Identify which cell holds the provided text, then report its (x, y) central coordinate. 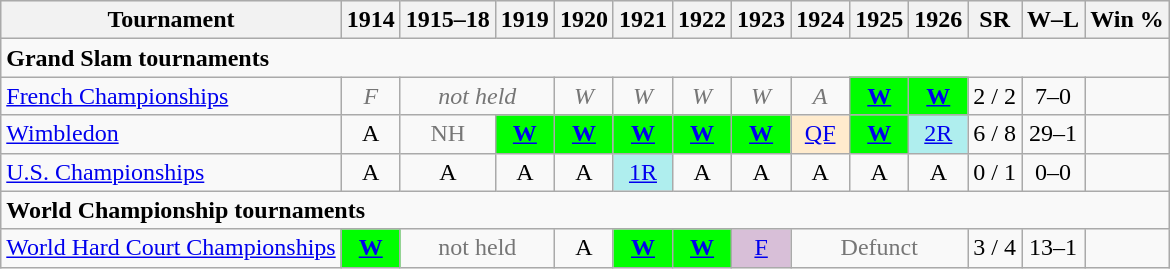
1921 (642, 20)
1923 (762, 20)
NH (448, 134)
World Hard Court Championships (171, 248)
1915–18 (448, 20)
6 / 8 (995, 134)
29–1 (1054, 134)
Wimbledon (171, 134)
2R (938, 134)
U.S. Championships (171, 172)
SR (995, 20)
Grand Slam tournaments (586, 58)
Defunct (880, 248)
1925 (880, 20)
13–1 (1054, 248)
Tournament (171, 20)
1920 (584, 20)
Win % (1128, 20)
1922 (702, 20)
0 / 1 (995, 172)
World Championship tournaments (586, 210)
W–L (1054, 20)
QF (820, 134)
1926 (938, 20)
1R (642, 172)
3 / 4 (995, 248)
1914 (370, 20)
7–0 (1054, 96)
1924 (820, 20)
1919 (524, 20)
2 / 2 (995, 96)
0–0 (1054, 172)
French Championships (171, 96)
